Scan for the cell matching the given text and deliver its [x, y] coordinate at center. 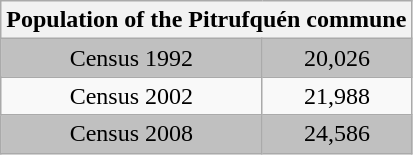
Population of the Pitrufquén commune [206, 20]
24,586 [337, 134]
Census 1992 [132, 58]
21,988 [337, 96]
20,026 [337, 58]
Census 2002 [132, 96]
Census 2008 [132, 134]
